Capture the cell that displays the provided text and extract its (x, y) central coordinate. 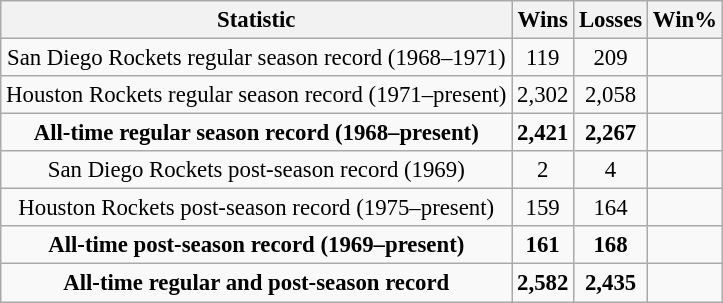
2,421 (543, 133)
Losses (611, 20)
San Diego Rockets regular season record (1968–1971) (256, 58)
159 (543, 208)
2,267 (611, 133)
Houston Rockets regular season record (1971–present) (256, 95)
161 (543, 245)
2,435 (611, 283)
Houston Rockets post-season record (1975–present) (256, 208)
164 (611, 208)
All-time regular season record (1968–present) (256, 133)
168 (611, 245)
209 (611, 58)
Win% (686, 20)
All-time regular and post-season record (256, 283)
2 (543, 170)
San Diego Rockets post-season record (1969) (256, 170)
119 (543, 58)
Wins (543, 20)
All-time post-season record (1969–present) (256, 245)
2,302 (543, 95)
4 (611, 170)
2,582 (543, 283)
2,058 (611, 95)
Statistic (256, 20)
